Identify which cell holds the provided text, then report its [x, y] central coordinate. 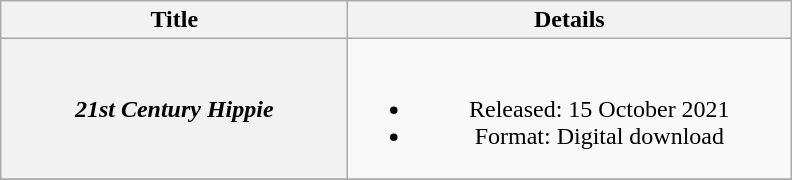
21st Century Hippie [174, 109]
Title [174, 20]
Released: 15 October 2021Format: Digital download [570, 109]
Details [570, 20]
